Capture the cell that displays the provided text and extract its [X, Y] central coordinate. 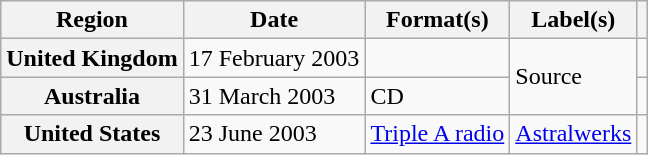
United States [92, 134]
31 March 2003 [274, 96]
Astralwerks [574, 134]
United Kingdom [92, 58]
17 February 2003 [274, 58]
Label(s) [574, 20]
Source [574, 77]
Australia [92, 96]
23 June 2003 [274, 134]
CD [438, 96]
Format(s) [438, 20]
Region [92, 20]
Date [274, 20]
Triple A radio [438, 134]
